Find where the given text appears and provide that cell's center as (X, Y) coordinate. 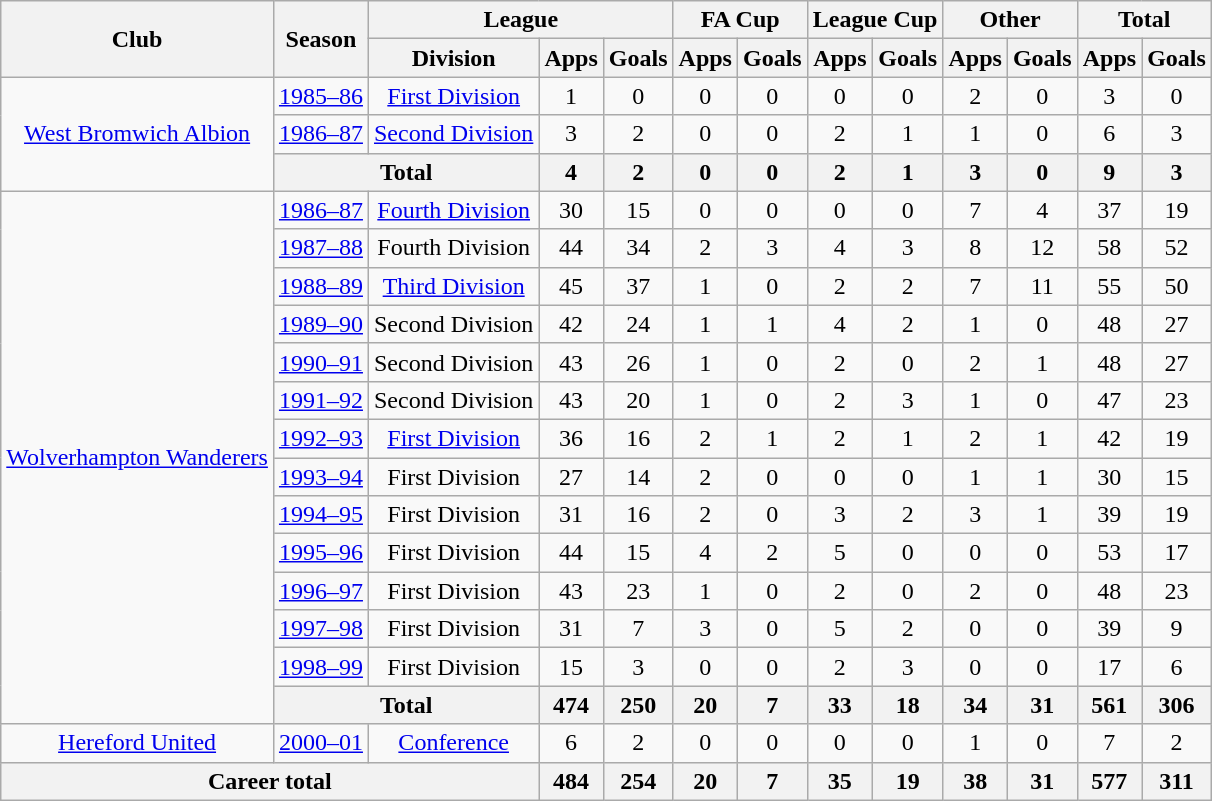
Division (453, 58)
1990–91 (320, 362)
52 (1177, 248)
33 (840, 705)
306 (1177, 705)
Conference (453, 743)
26 (638, 362)
Wolverhampton Wanderers (138, 458)
West Bromwich Albion (138, 134)
45 (571, 286)
474 (571, 705)
Season (320, 39)
1987–88 (320, 248)
Hereford United (138, 743)
1989–90 (320, 324)
58 (1109, 248)
1998–99 (320, 667)
11 (1042, 286)
12 (1042, 248)
250 (638, 705)
254 (638, 781)
League (520, 20)
FA Cup (740, 20)
311 (1177, 781)
Other (1010, 20)
36 (571, 438)
47 (1109, 400)
35 (840, 781)
561 (1109, 705)
14 (638, 477)
1992–93 (320, 438)
1996–97 (320, 591)
55 (1109, 286)
1988–89 (320, 286)
38 (975, 781)
Club (138, 39)
Career total (270, 781)
50 (1177, 286)
484 (571, 781)
8 (975, 248)
18 (908, 705)
24 (638, 324)
577 (1109, 781)
1985–86 (320, 96)
1994–95 (320, 515)
League Cup (875, 20)
Third Division (453, 286)
2000–01 (320, 743)
1997–98 (320, 629)
1995–96 (320, 553)
1993–94 (320, 477)
1991–92 (320, 400)
53 (1109, 553)
